Determine the (X, Y) coordinate at the center of the cell enclosing the given text.  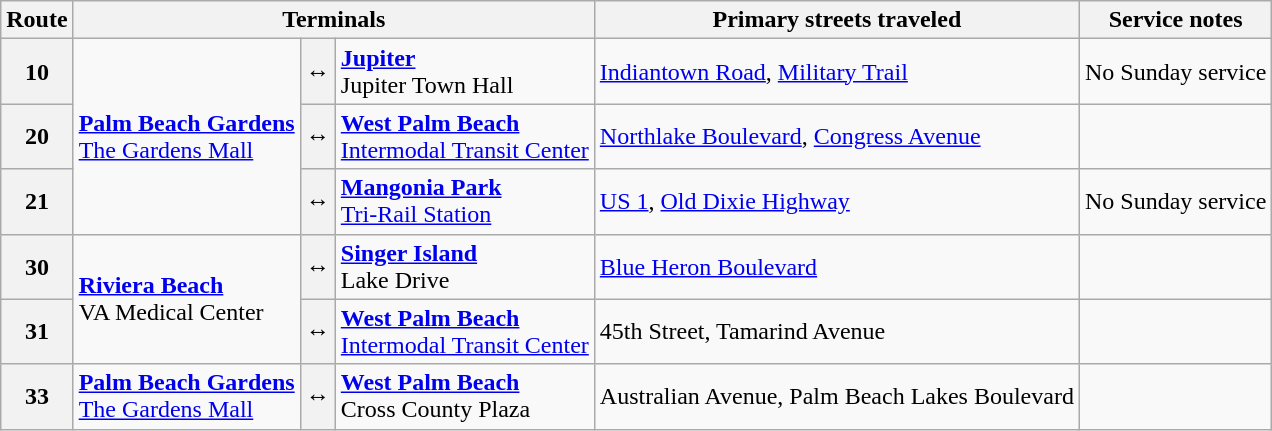
Mangonia ParkTri-Rail Station (464, 202)
Northlake Boulevard, Congress Avenue (836, 136)
Singer IslandLake Drive (464, 266)
30 (37, 266)
33 (37, 396)
Terminals (334, 20)
Route (37, 20)
Indiantown Road, Military Trail (836, 72)
20 (37, 136)
21 (37, 202)
West Palm BeachCross County Plaza (464, 396)
US 1, Old Dixie Highway (836, 202)
31 (37, 332)
Riviera BeachVA Medical Center (186, 299)
Primary streets traveled (836, 20)
Australian Avenue, Palm Beach Lakes Boulevard (836, 396)
Service notes (1175, 20)
10 (37, 72)
Blue Heron Boulevard (836, 266)
45th Street, Tamarind Avenue (836, 332)
JupiterJupiter Town Hall (464, 72)
